Locate the cell with the specified text and output its (x, y) center coordinate. 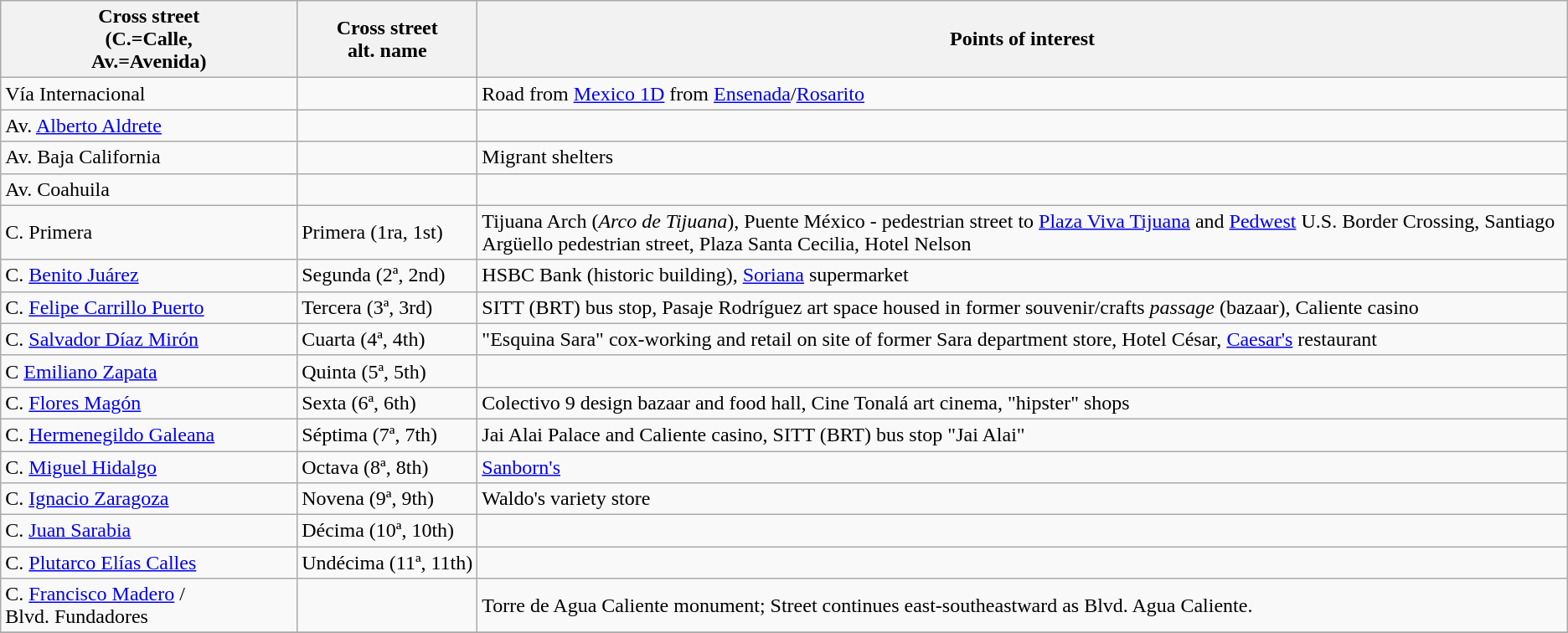
Novena (9ª, 9th) (387, 499)
SITT (BRT) bus stop, Pasaje Rodríguez art space housed in former souvenir/crafts passage (bazaar), Caliente casino (1022, 307)
Waldo's variety store (1022, 499)
Sanborn's (1022, 466)
Primera (1ra, 1st) (387, 233)
Av. Alberto Aldrete (149, 126)
Road from Mexico 1D from Ensenada/Rosarito (1022, 94)
C. Felipe Carrillo Puerto (149, 307)
Séptima (7ª, 7th) (387, 435)
HSBC Bank (historic building), Soriana supermarket (1022, 275)
C. Plutarco Elías Calles (149, 563)
Vía Internacional (149, 94)
C. Salvador Díaz Mirón (149, 339)
C. Francisco Madero / Blvd. Fundadores (149, 606)
C. Ignacio Zaragoza (149, 499)
Segunda (2ª, 2nd) (387, 275)
Av. Baja California (149, 157)
Undécima (11ª, 11th) (387, 563)
Cross street(C.=Calle,Av.=Avenida) (149, 39)
Jai Alai Palace and Caliente casino, SITT (BRT) bus stop "Jai Alai" (1022, 435)
Cuarta (4ª, 4th) (387, 339)
C. Juan Sarabia (149, 531)
C Emiliano Zapata (149, 371)
C. Miguel Hidalgo (149, 466)
Migrant shelters (1022, 157)
Torre de Agua Caliente monument; Street continues east-southeastward as Blvd. Agua Caliente. (1022, 606)
C. Primera (149, 233)
C. Flores Magón (149, 403)
Tercera (3ª, 3rd) (387, 307)
C. Hermenegildo Galeana (149, 435)
Quinta (5ª, 5th) (387, 371)
Décima (10ª, 10th) (387, 531)
Sexta (6ª, 6th) (387, 403)
Octava (8ª, 8th) (387, 466)
Cross streetalt. name (387, 39)
Av. Coahuila (149, 189)
Colectivo 9 design bazaar and food hall, Cine Tonalá art cinema, "hipster" shops (1022, 403)
"Esquina Sara" cox-working and retail on site of former Sara department store, Hotel César, Caesar's restaurant (1022, 339)
C. Benito Juárez (149, 275)
Points of interest (1022, 39)
